Identify which cell holds the provided text, then report its [x, y] central coordinate. 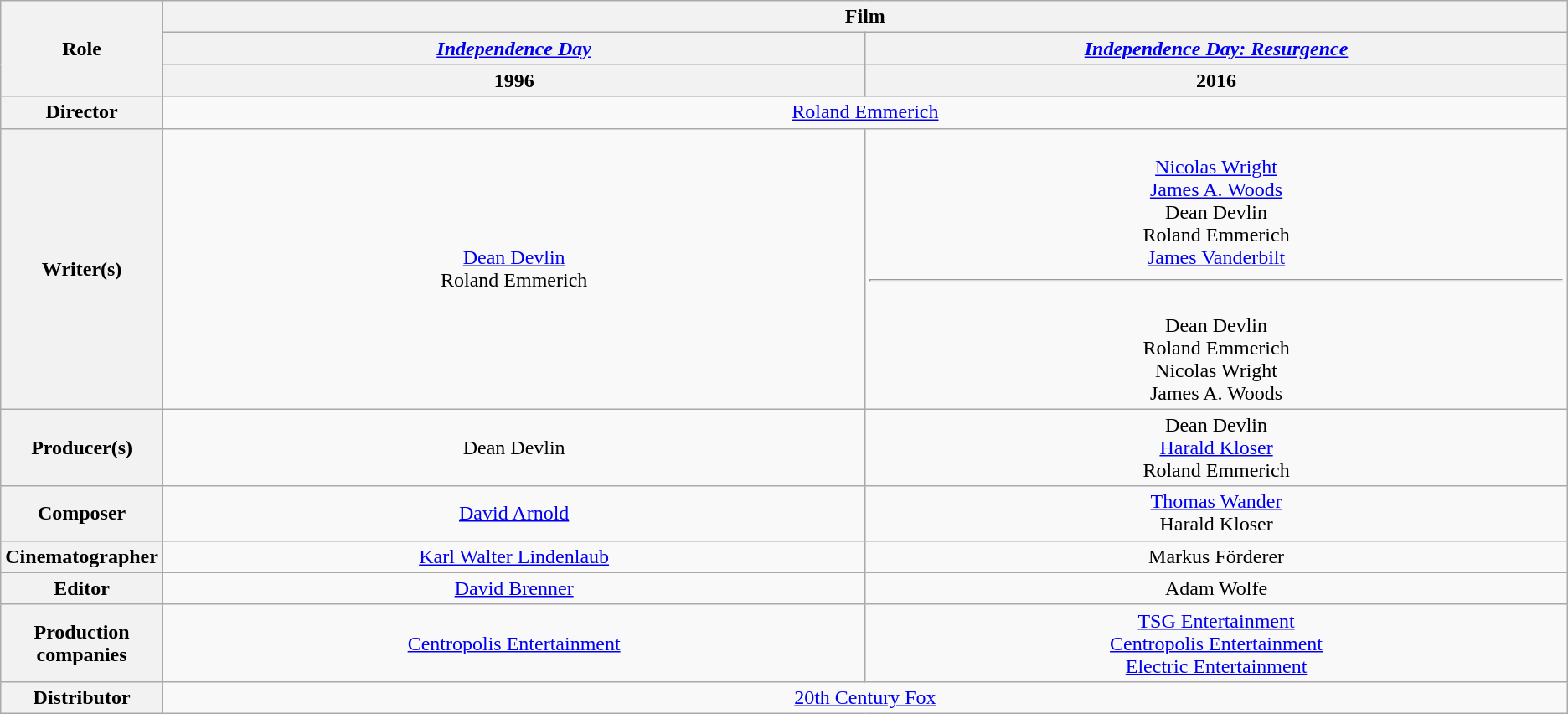
Role [82, 49]
Markus Förderer [1216, 556]
Karl Walter Lindenlaub [513, 556]
Centropolis Entertainment [513, 643]
1996 [513, 80]
Film [864, 17]
Adam Wolfe [1216, 588]
Production companies [82, 643]
Roland Emmerich [864, 112]
Producer(s) [82, 448]
TSG EntertainmentCentropolis EntertainmentElectric Entertainment [1216, 643]
20th Century Fox [864, 697]
Director [82, 112]
Dean DevlinRoland Emmerich [513, 268]
2016 [1216, 80]
David Arnold [513, 513]
Composer [82, 513]
Writer(s) [82, 268]
Independence Day: Resurgence [1216, 49]
Independence Day [513, 49]
Cinematographer [82, 556]
Thomas WanderHarald Kloser [1216, 513]
David Brenner [513, 588]
Dean DevlinHarald KloserRoland Emmerich [1216, 448]
Nicolas WrightJames A. WoodsDean DevlinRoland EmmerichJames VanderbiltDean DevlinRoland EmmerichNicolas WrightJames A. Woods [1216, 268]
Distributor [82, 697]
Dean Devlin [513, 448]
Editor [82, 588]
